From the cell containing the given text, extract its center point as (X, Y) coordinate. 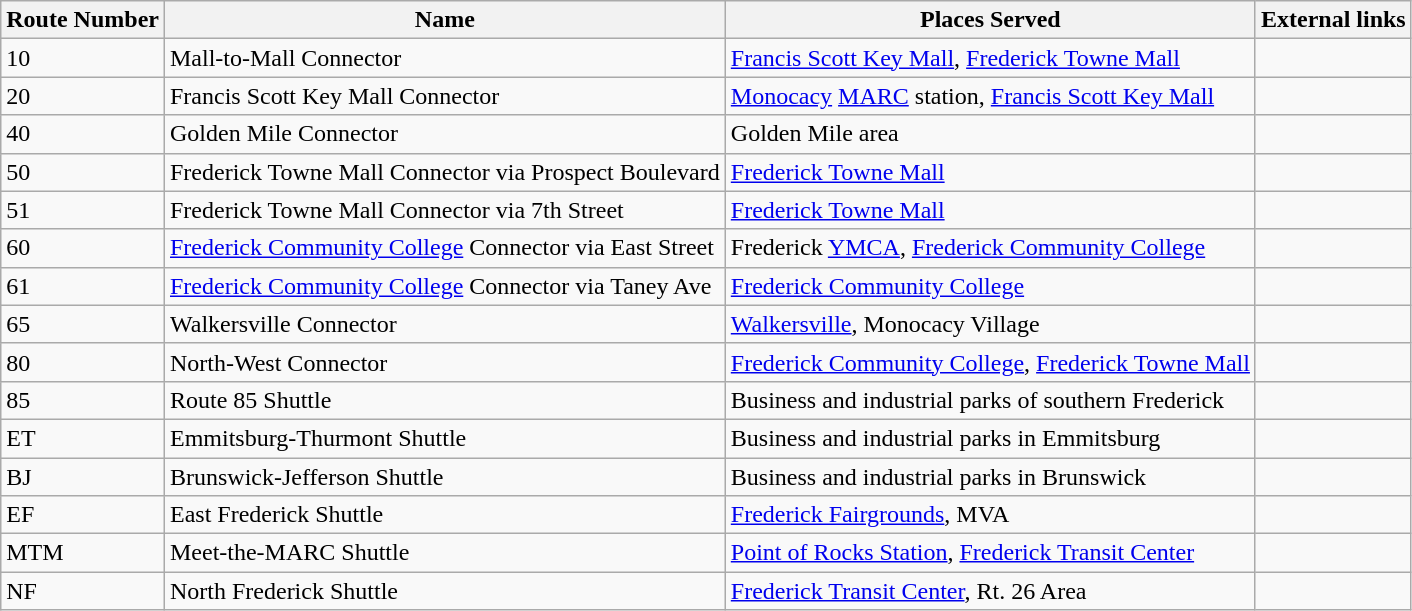
BJ (83, 477)
Frederick Towne Mall Connector via Prospect Boulevard (444, 172)
Route Number (83, 20)
Francis Scott Key Mall, Frederick Towne Mall (990, 58)
65 (83, 324)
Frederick Transit Center, Rt. 26 Area (990, 591)
MTM (83, 553)
Meet-the-MARC Shuttle (444, 553)
85 (83, 400)
Brunswick-Jefferson Shuttle (444, 477)
EF (83, 515)
Frederick YMCA, Frederick Community College (990, 248)
Golden Mile Connector (444, 134)
Places Served (990, 20)
External links (1333, 20)
ET (83, 438)
Golden Mile area (990, 134)
Monocacy MARC station, Francis Scott Key Mall (990, 96)
East Frederick Shuttle (444, 515)
Walkersville Connector (444, 324)
60 (83, 248)
40 (83, 134)
20 (83, 96)
Frederick Community College Connector via Taney Ave (444, 286)
Frederick Community College, Frederick Towne Mall (990, 362)
Frederick Community College Connector via East Street (444, 248)
Name (444, 20)
Mall-to-Mall Connector (444, 58)
Business and industrial parks of southern Frederick (990, 400)
Business and industrial parks in Emmitsburg (990, 438)
80 (83, 362)
Emmitsburg-Thurmont Shuttle (444, 438)
Frederick Towne Mall Connector via 7th Street (444, 210)
51 (83, 210)
Francis Scott Key Mall Connector (444, 96)
Walkersville, Monocacy Village (990, 324)
Frederick Community College (990, 286)
50 (83, 172)
61 (83, 286)
Frederick Fairgrounds, MVA (990, 515)
Point of Rocks Station, Frederick Transit Center (990, 553)
Business and industrial parks in Brunswick (990, 477)
NF (83, 591)
North Frederick Shuttle (444, 591)
Route 85 Shuttle (444, 400)
North-West Connector (444, 362)
10 (83, 58)
